Extract the [x, y] coordinate from the center of the cell holding the provided text.  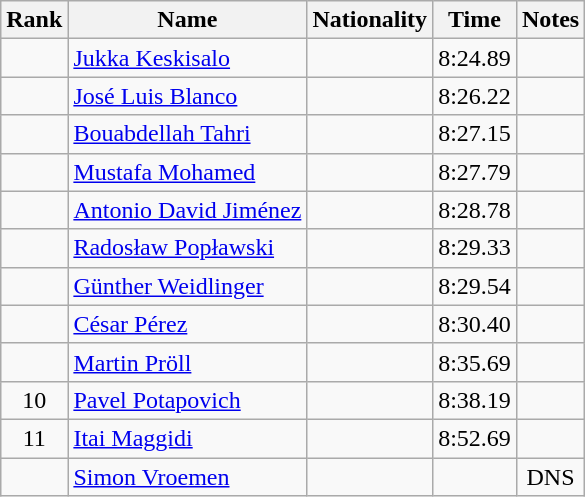
Time [475, 20]
11 [34, 438]
Martin Pröll [188, 362]
8:38.19 [475, 400]
Itai Maggidi [188, 438]
Mustafa Mohamed [188, 172]
Bouabdellah Tahri [188, 134]
DNS [550, 477]
8:30.40 [475, 324]
8:35.69 [475, 362]
César Pérez [188, 324]
8:29.54 [475, 286]
8:24.89 [475, 58]
Antonio David Jiménez [188, 210]
10 [34, 400]
Radosław Popławski [188, 248]
8:27.15 [475, 134]
Simon Vroemen [188, 477]
Günther Weidlinger [188, 286]
8:28.78 [475, 210]
8:27.79 [475, 172]
Nationality [370, 20]
Pavel Potapovich [188, 400]
8:26.22 [475, 96]
Notes [550, 20]
Name [188, 20]
8:29.33 [475, 248]
8:52.69 [475, 438]
Jukka Keskisalo [188, 58]
Rank [34, 20]
José Luis Blanco [188, 96]
